Detect which cell encompasses the target text, then output its [x, y] center coordinate. 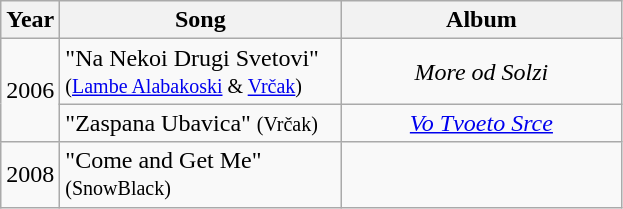
2006 [30, 90]
2008 [30, 174]
"Na Nekoi Drugi Svetovi" (Lambe Alabakoski & Vrčak) [200, 72]
"Come and Get Me" (SnowBlack) [200, 174]
Vo Tvoeto Srce [482, 123]
"Zaspana Ubavica" (Vrčak) [200, 123]
Album [482, 20]
More od Solzi [482, 72]
Year [30, 20]
Song [200, 20]
